Find where the given text appears and provide that cell's center as (x, y) coordinate. 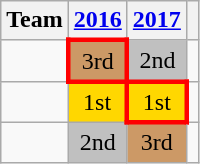
2016 (98, 21)
Team (35, 21)
2017 (156, 21)
